Output the [x, y] coordinate of the center of the cell containing the given text.  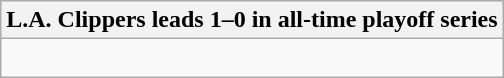
L.A. Clippers leads 1–0 in all-time playoff series [252, 20]
